Determine the [x, y] coordinate at the center of the cell enclosing the given text.  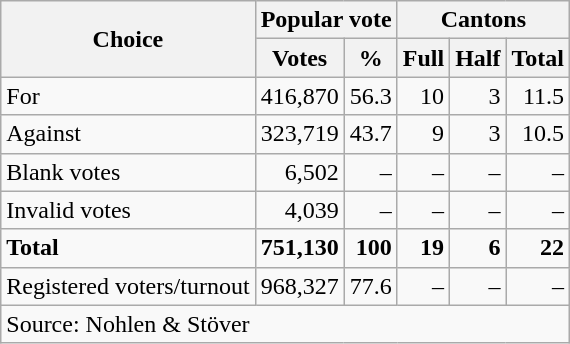
For [128, 96]
9 [423, 134]
11.5 [538, 96]
Full [423, 58]
10 [423, 96]
Cantons [483, 20]
Registered voters/turnout [128, 286]
6,502 [300, 172]
968,327 [300, 286]
Blank votes [128, 172]
Against [128, 134]
751,130 [300, 248]
% [370, 58]
77.6 [370, 286]
10.5 [538, 134]
Votes [300, 58]
22 [538, 248]
4,039 [300, 210]
Popular vote [326, 20]
416,870 [300, 96]
100 [370, 248]
Half [478, 58]
Choice [128, 39]
6 [478, 248]
Source: Nohlen & Stöver [286, 324]
19 [423, 248]
Invalid votes [128, 210]
43.7 [370, 134]
56.3 [370, 96]
323,719 [300, 134]
